Provide the (x, y) coordinate of the cell's center where the given text is located.  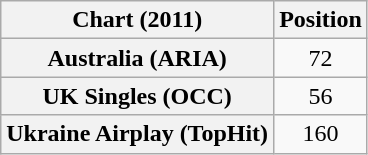
160 (321, 134)
56 (321, 96)
Position (321, 20)
Australia (ARIA) (138, 58)
UK Singles (OCC) (138, 96)
Ukraine Airplay (TopHit) (138, 134)
Chart (2011) (138, 20)
72 (321, 58)
